Return the (X, Y) coordinate for the center point of the cell that contains the specified text.  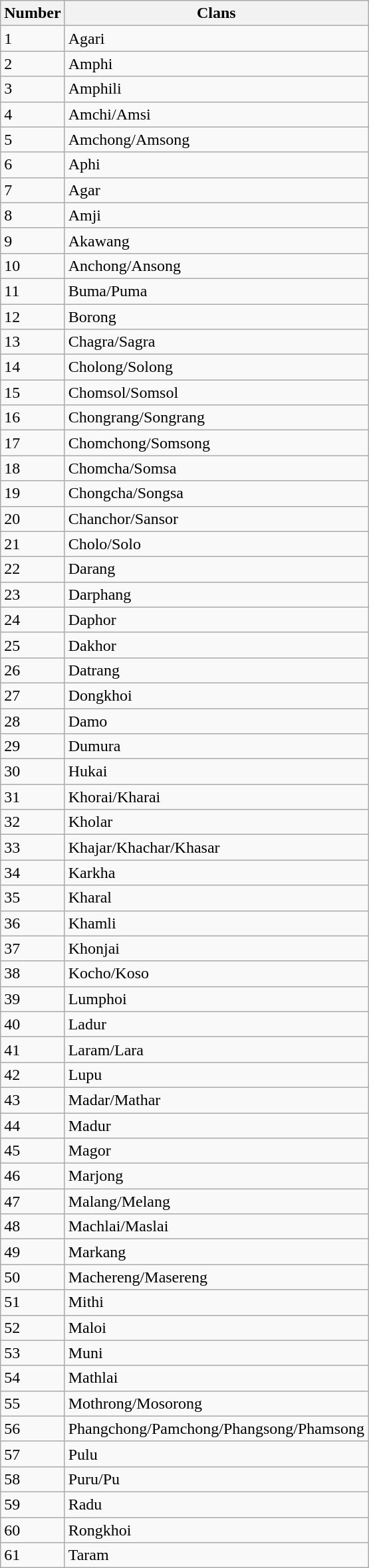
32 (33, 822)
6 (33, 165)
Mathlai (216, 1378)
35 (33, 898)
2 (33, 64)
Daphor (216, 620)
3 (33, 89)
29 (33, 746)
Chanchor/Sansor (216, 519)
Khamli (216, 923)
31 (33, 797)
10 (33, 266)
16 (33, 418)
23 (33, 594)
Khorai/Kharai (216, 797)
60 (33, 1529)
Agar (216, 190)
13 (33, 342)
37 (33, 948)
28 (33, 721)
Aphi (216, 165)
55 (33, 1403)
36 (33, 923)
Amchong/Amsong (216, 139)
Pulu (216, 1454)
Chomsol/Somsol (216, 392)
Markang (216, 1252)
Phangchong/Pamchong/Phangsong/Phamsong (216, 1429)
42 (33, 1075)
Amji (216, 215)
Machereng/Masereng (216, 1277)
27 (33, 695)
Machlai/Maslai (216, 1227)
39 (33, 999)
Magor (216, 1151)
58 (33, 1479)
Khajar/Khachar/Khasar (216, 847)
17 (33, 443)
Chomchong/Somsong (216, 443)
14 (33, 367)
1 (33, 39)
53 (33, 1353)
52 (33, 1328)
Kocho/Koso (216, 974)
20 (33, 519)
Laram/Lara (216, 1049)
Dakhor (216, 645)
Cholo/Solo (216, 544)
Amphi (216, 64)
59 (33, 1504)
44 (33, 1126)
48 (33, 1227)
24 (33, 620)
56 (33, 1429)
Darphang (216, 594)
21 (33, 544)
Agari (216, 39)
Taram (216, 1555)
Madar/Mathar (216, 1100)
Lupu (216, 1075)
Amchi/Amsi (216, 114)
Puru/Pu (216, 1479)
50 (33, 1277)
Dumura (216, 746)
30 (33, 772)
38 (33, 974)
Damo (216, 721)
Khonjai (216, 948)
19 (33, 493)
61 (33, 1555)
Hukai (216, 772)
Karkha (216, 873)
Borong (216, 317)
Kholar (216, 822)
45 (33, 1151)
41 (33, 1049)
Chomcha/Somsa (216, 468)
54 (33, 1378)
Chagra/Sagra (216, 342)
Rongkhoi (216, 1529)
Muni (216, 1353)
Kharal (216, 898)
33 (33, 847)
25 (33, 645)
Marjong (216, 1176)
Malang/Melang (216, 1201)
43 (33, 1100)
5 (33, 139)
Anchong/Ansong (216, 266)
Dongkhoi (216, 695)
51 (33, 1302)
46 (33, 1176)
Chongcha/Songsa (216, 493)
34 (33, 873)
12 (33, 317)
Maloi (216, 1328)
18 (33, 468)
Radu (216, 1504)
26 (33, 670)
9 (33, 240)
49 (33, 1252)
7 (33, 190)
Ladur (216, 1024)
15 (33, 392)
Mithi (216, 1302)
40 (33, 1024)
Akawang (216, 240)
57 (33, 1454)
Cholong/Solong (216, 367)
Buma/Puma (216, 291)
Number (33, 13)
Lumphoi (216, 999)
Darang (216, 569)
8 (33, 215)
47 (33, 1201)
Datrang (216, 670)
Mothrong/Mosorong (216, 1403)
Chongrang/Songrang (216, 418)
Amphili (216, 89)
Clans (216, 13)
4 (33, 114)
11 (33, 291)
Madur (216, 1126)
22 (33, 569)
